Pinpoint the cell where the given text exists, returning its [X, Y] midpoint coordinate. 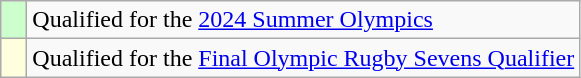
Qualified for the 2024 Summer Olympics [304, 20]
Qualified for the Final Olympic Rugby Sevens Qualifier [304, 58]
